Extract the (x, y) coordinate from the center of the cell holding the provided text.  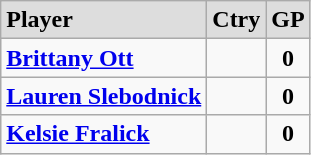
GP (288, 20)
Ctry (236, 20)
Player (104, 20)
Kelsie Fralick (104, 134)
Lauren Slebodnick (104, 96)
Brittany Ott (104, 58)
